Locate the cell with the specified text and output its (X, Y) center coordinate. 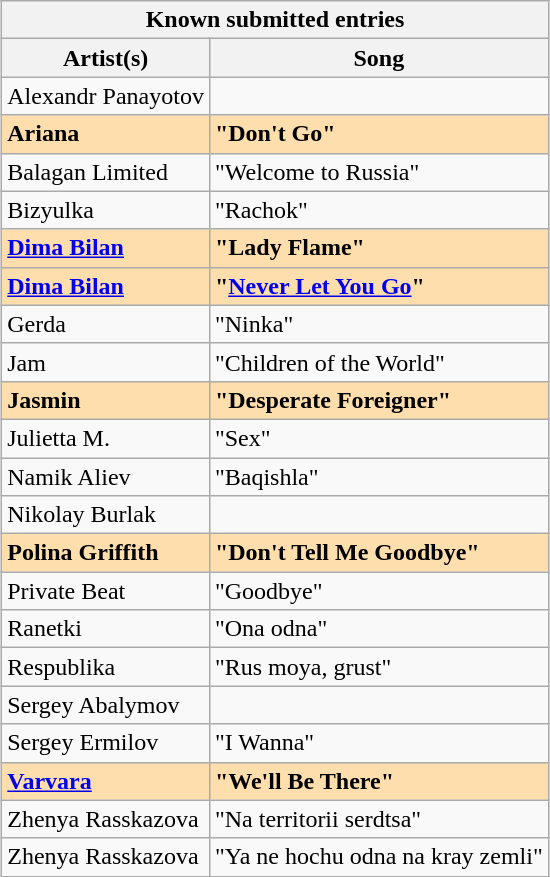
"Rus moya, grust" (378, 667)
"Sex" (378, 438)
Ranetki (106, 629)
Nikolay Burlak (106, 515)
"Welcome to Russia" (378, 172)
Jam (106, 362)
Sergey Ermilov (106, 743)
Balagan Limited (106, 172)
Known submitted entries (275, 20)
"Goodbye" (378, 591)
Jasmin (106, 400)
Varvara (106, 781)
"Na territorii serdtsa" (378, 819)
Julietta M. (106, 438)
"Ya ne hochu odna na kray zemli" (378, 857)
"Baqishla" (378, 477)
Polina Griffith (106, 553)
Song (378, 58)
"Desperate Foreigner" (378, 400)
Sergey Abalymov (106, 705)
Alexandr Panayotov (106, 96)
"Ninka" (378, 324)
"Don't Tell Me Goodbye" (378, 553)
Gerda (106, 324)
"We'll Be There" (378, 781)
"Don't Go" (378, 134)
"Children of the World" (378, 362)
"I Wanna" (378, 743)
Respublika (106, 667)
Ariana (106, 134)
Private Beat (106, 591)
Bizyulka (106, 210)
"Ona odna" (378, 629)
Namik Aliev (106, 477)
"Lady Flame" (378, 248)
"Rachok" (378, 210)
Artist(s) (106, 58)
"Never Let You Go" (378, 286)
